Identify which cell holds the provided text, then report its (X, Y) central coordinate. 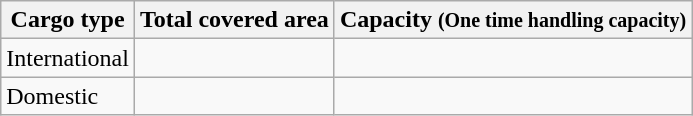
International (68, 58)
Domestic (68, 96)
Cargo type (68, 20)
Capacity (One time handling capacity) (512, 20)
Total covered area (234, 20)
